Determine the [x, y] coordinate at the center of the cell enclosing the given text.  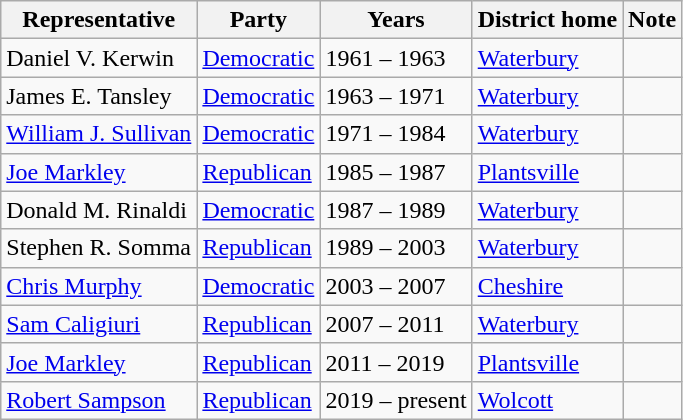
2011 – 2019 [396, 362]
Robert Sampson [99, 400]
2019 – present [396, 400]
Representative [99, 20]
James E. Tansley [99, 96]
District home [547, 20]
Wolcott [547, 400]
Daniel V. Kerwin [99, 58]
1961 – 1963 [396, 58]
1963 – 1971 [396, 96]
Donald M. Rinaldi [99, 210]
1987 – 1989 [396, 210]
Note [652, 20]
2003 – 2007 [396, 286]
1989 – 2003 [396, 248]
1985 – 1987 [396, 172]
Cheshire [547, 286]
2007 – 2011 [396, 324]
William J. Sullivan [99, 134]
Sam Caligiuri [99, 324]
Party [258, 20]
1971 – 1984 [396, 134]
Years [396, 20]
Chris Murphy [99, 286]
Stephen R. Somma [99, 248]
